Detect which cell encompasses the target text, then output its [x, y] center coordinate. 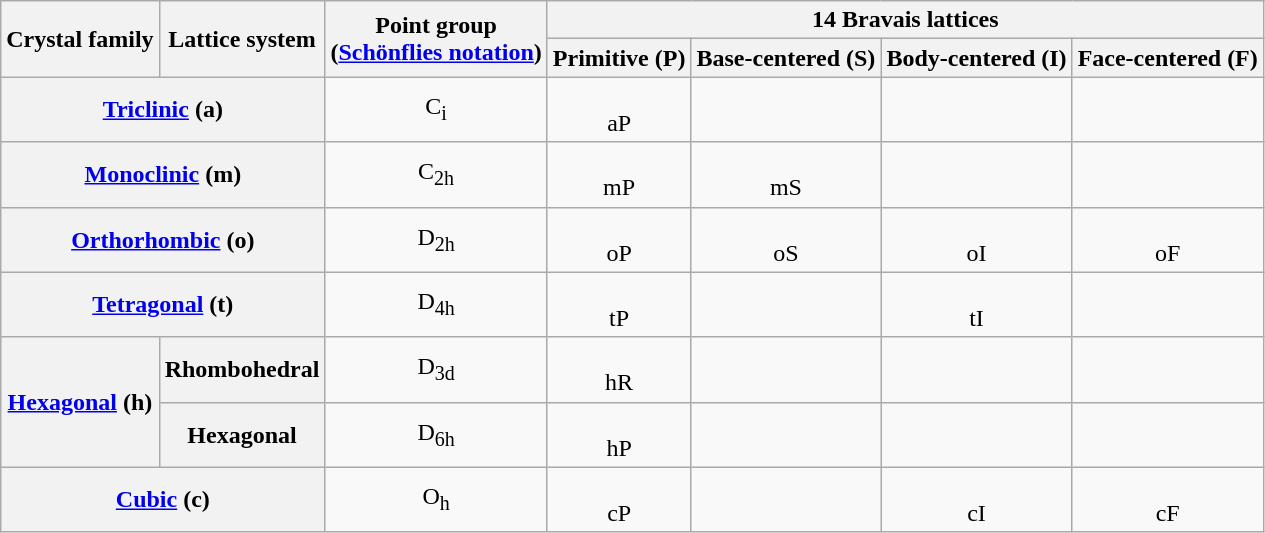
hP [619, 434]
oI [976, 240]
C2h [436, 174]
mP [619, 174]
cF [1168, 500]
Tetragonal (t) [163, 304]
D4h [436, 304]
Hexagonal [242, 434]
oS [786, 240]
mS [786, 174]
14 Bravais lattices [905, 20]
oF [1168, 240]
Crystal family [80, 39]
oP [619, 240]
Body-centered (I) [976, 58]
Point group (Schönflies notation) [436, 39]
tP [619, 304]
Primitive (P) [619, 58]
Oh [436, 500]
D2h [436, 240]
Monoclinic (m) [163, 174]
D3d [436, 370]
cP [619, 500]
D6h [436, 434]
cI [976, 500]
Rhombohedral [242, 370]
hR [619, 370]
Face-centered (F) [1168, 58]
Triclinic (a) [163, 110]
Cubic (c) [163, 500]
Lattice system [242, 39]
Hexagonal (h) [80, 402]
Base-centered (S) [786, 58]
Ci [436, 110]
tI [976, 304]
aP [619, 110]
Orthorhombic (o) [163, 240]
